Detect which cell encompasses the target text, then output its (X, Y) center coordinate. 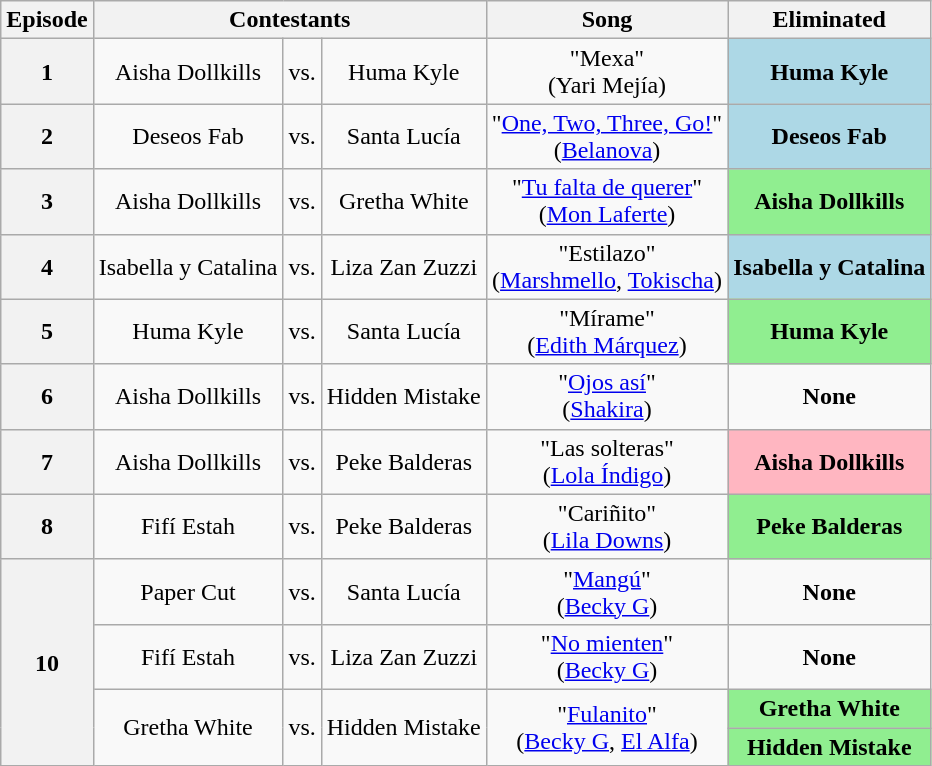
2 (47, 136)
"Mexa"(Yari Mejía) (606, 72)
"Mangú"(Becky G) (606, 592)
7 (47, 462)
Song (606, 20)
5 (47, 332)
6 (47, 396)
"Mírame"(Edith Márquez) (606, 332)
Paper Cut (188, 592)
Contestants (290, 20)
8 (47, 526)
10 (47, 662)
Episode (47, 20)
"Fulanito"(Becky G, El Alfa) (606, 727)
"One, Two, Three, Go!"(Belanova) (606, 136)
3 (47, 202)
"Ojos así"(Shakira) (606, 396)
"Tu falta de querer"(Mon Laferte) (606, 202)
"Estilazo"(Marshmello, Tokischa) (606, 266)
Eliminated (830, 20)
4 (47, 266)
"Las solteras"(Lola Índigo) (606, 462)
"Cariñito"(Lila Downs) (606, 526)
1 (47, 72)
"No mienten"(Becky G) (606, 656)
